Identify which cell holds the provided text, then report its [X, Y] central coordinate. 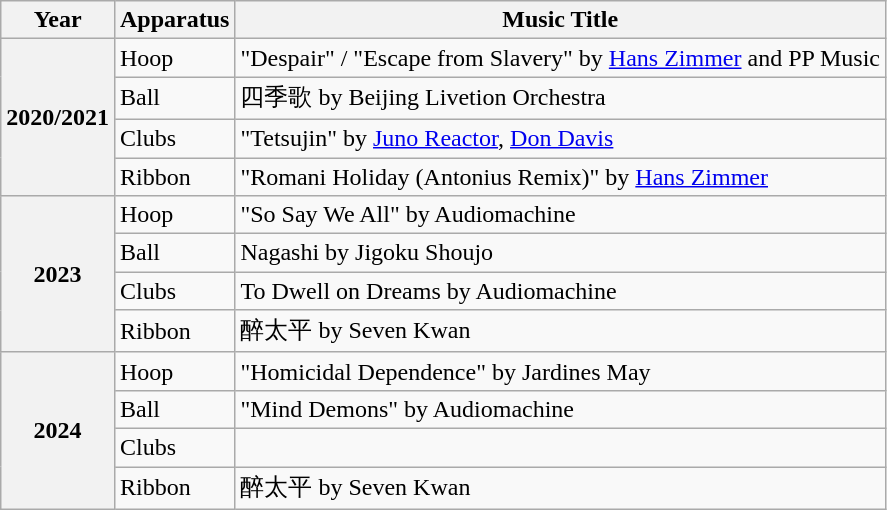
2024 [58, 430]
Nagashi by Jigoku Shoujo [560, 253]
2020/2021 [58, 118]
"Romani Holiday (Antonius Remix)" by Hans Zimmer [560, 177]
2023 [58, 274]
Year [58, 20]
"Homicidal Dependence" by Jardines May [560, 371]
四季歌 by Beijing Livetion Orchestra [560, 98]
"Mind Demons" by Audiomachine [560, 409]
Music Title [560, 20]
"Tetsujin" by Juno Reactor, Don Davis [560, 138]
To Dwell on Dreams by Audiomachine [560, 291]
"Despair" / "Escape from Slavery" by Hans Zimmer and PP Music [560, 58]
Apparatus [174, 20]
"So Say We All" by Audiomachine [560, 215]
